Capture the cell that displays the provided text and extract its [x, y] central coordinate. 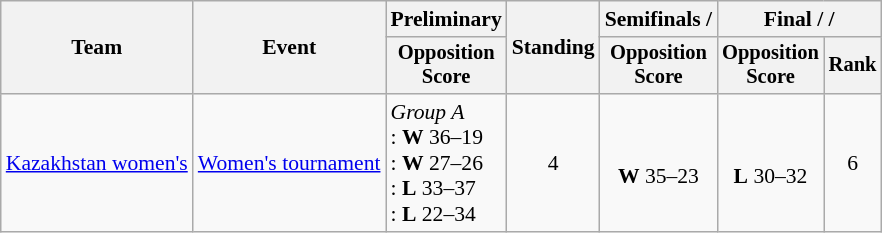
Final / / [799, 19]
Team [97, 48]
Event [290, 48]
Preliminary [446, 19]
Semifinals / [658, 19]
Group A: W 36–19: W 27–26: L 33–37: L 22–34 [446, 163]
4 [554, 163]
L 30–32 [770, 163]
Standing [554, 48]
W 35–23 [658, 163]
6 [853, 163]
Kazakhstan women's [97, 163]
Rank [853, 66]
Women's tournament [290, 163]
